Output the [x, y] coordinate of the center of the cell containing the given text.  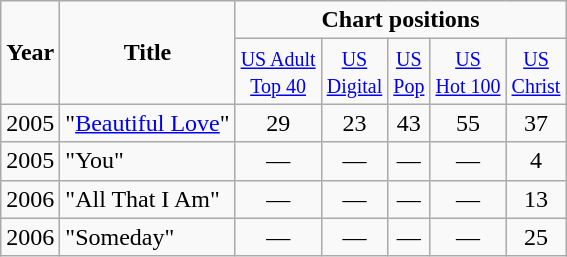
4 [536, 161]
"You" [148, 161]
13 [536, 199]
25 [536, 237]
37 [536, 123]
USPop [409, 72]
USChrist [536, 72]
29 [278, 123]
USDigital [354, 72]
43 [409, 123]
"Beautiful Love" [148, 123]
US AdultTop 40 [278, 72]
Chart positions [400, 20]
"All That I Am" [148, 199]
USHot 100 [468, 72]
Title [148, 52]
"Someday" [148, 237]
23 [354, 123]
55 [468, 123]
Year [30, 52]
